Pinpoint the cell where the given text exists, returning its (x, y) midpoint coordinate. 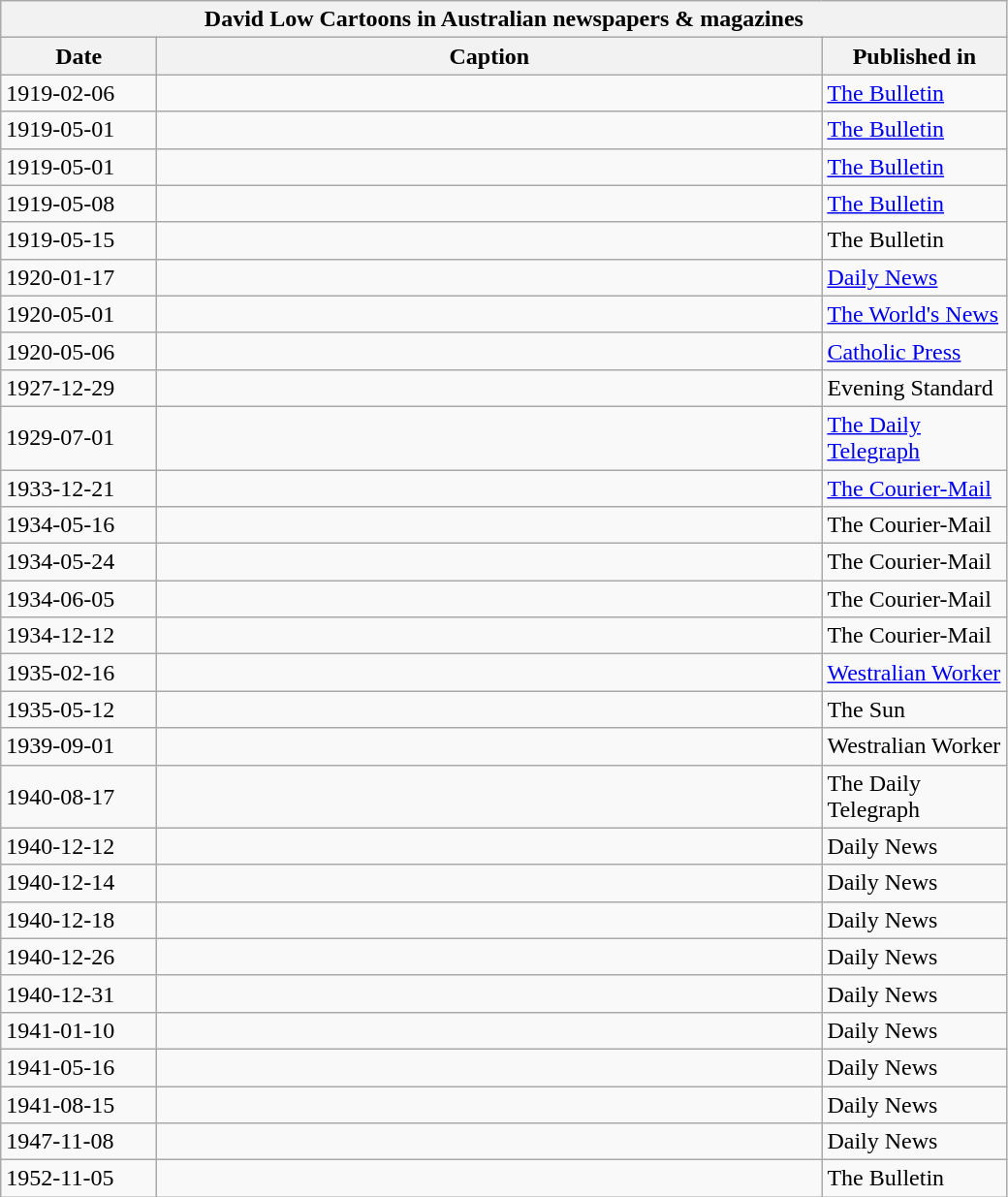
1935-02-16 (79, 673)
1934-05-16 (79, 525)
1919-05-08 (79, 204)
The World's News (915, 314)
1941-05-16 (79, 1067)
1939-09-01 (79, 746)
Caption (489, 56)
Date (79, 56)
1933-12-21 (79, 488)
1927-12-29 (79, 388)
1920-05-06 (79, 351)
1919-02-06 (79, 93)
1941-01-10 (79, 1030)
1952-11-05 (79, 1179)
1940-12-31 (79, 993)
1919-05-15 (79, 240)
Catholic Press (915, 351)
1940-08-17 (79, 797)
1934-06-05 (79, 599)
1940-12-14 (79, 883)
Evening Standard (915, 388)
1934-12-12 (79, 636)
The Sun (915, 709)
1934-05-24 (79, 562)
1940-12-26 (79, 957)
1940-12-18 (79, 920)
David Low Cartoons in Australian newspapers & magazines (504, 19)
1929-07-01 (79, 438)
1947-11-08 (79, 1142)
1920-01-17 (79, 277)
1935-05-12 (79, 709)
1920-05-01 (79, 314)
1940-12-12 (79, 846)
1941-08-15 (79, 1104)
Published in (915, 56)
